Return the (X, Y) coordinate for the center point of the cell that contains the specified text.  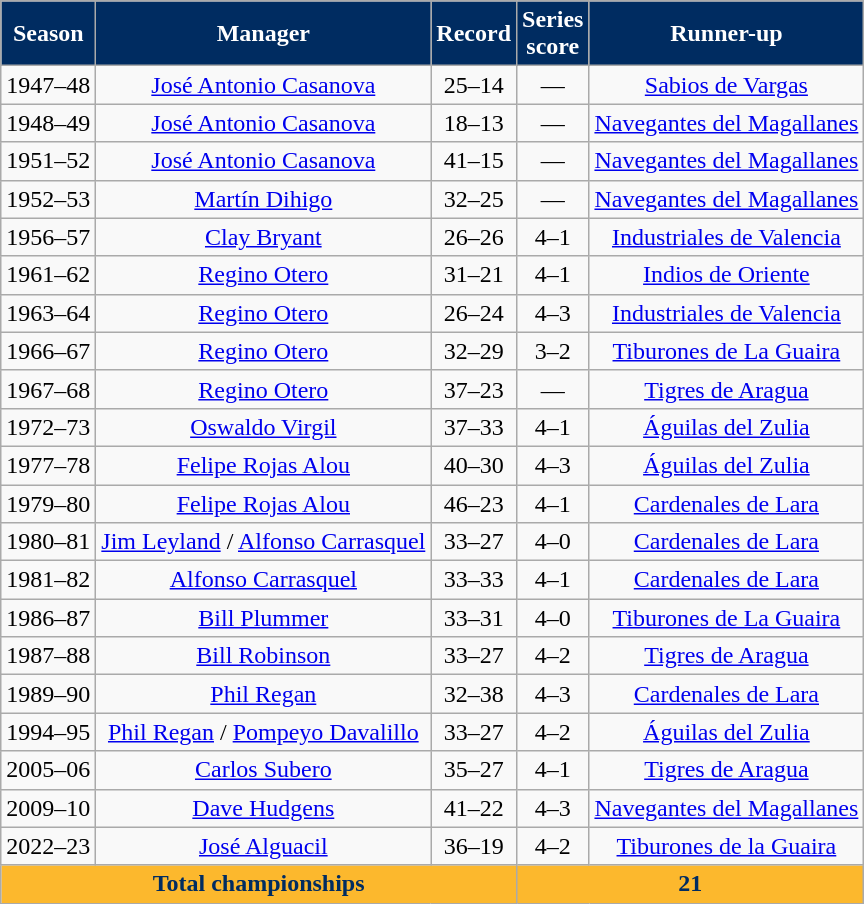
1981–82 (48, 580)
1948–49 (48, 123)
37–23 (474, 389)
Phil Regan (264, 694)
Sabios de Vargas (726, 85)
1986–87 (48, 618)
32–38 (474, 694)
1979–80 (48, 503)
1977–78 (48, 465)
1963–64 (48, 313)
2009–10 (48, 808)
Bill Robinson (264, 656)
1951–52 (48, 161)
Dave Hudgens (264, 808)
36–19 (474, 846)
41–15 (474, 161)
1967–68 (48, 389)
Bill Plummer (264, 618)
26–24 (474, 313)
46–23 (474, 503)
1972–73 (48, 427)
33–31 (474, 618)
Runner-up (726, 34)
21 (690, 884)
Seriesscore (553, 34)
Clay Bryant (264, 237)
35–27 (474, 770)
1980–81 (48, 542)
Total championships (259, 884)
Carlos Subero (264, 770)
Alfonso Carrasquel (264, 580)
Jim Leyland / Alfonso Carrasquel (264, 542)
Record (474, 34)
1952–53 (48, 199)
1961–62 (48, 275)
31–21 (474, 275)
1987–88 (48, 656)
Manager (264, 34)
José Alguacil (264, 846)
2005–06 (48, 770)
1956–57 (48, 237)
25–14 (474, 85)
41–22 (474, 808)
2022–23 (48, 846)
1966–67 (48, 351)
40–30 (474, 465)
32–25 (474, 199)
26–26 (474, 237)
1989–90 (48, 694)
Indios de Oriente (726, 275)
37–33 (474, 427)
32–29 (474, 351)
1947–48 (48, 85)
Phil Regan / Pompeyo Davalillo (264, 732)
33–33 (474, 580)
Tiburones de la Guaira (726, 846)
Oswaldo Virgil (264, 427)
Season (48, 34)
18–13 (474, 123)
Martín Dihigo (264, 199)
1994–95 (48, 732)
3–2 (553, 351)
